Identify which cell holds the provided text, then report its [x, y] central coordinate. 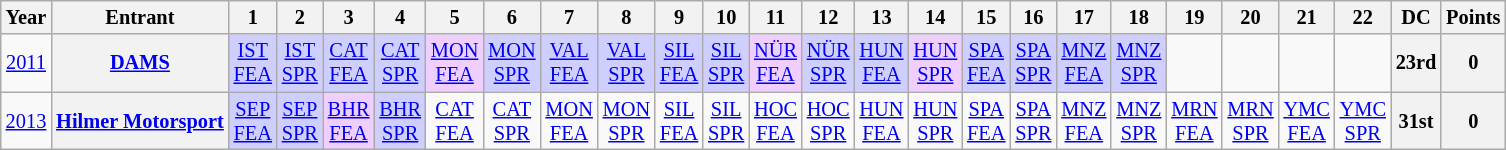
DAMS [140, 63]
15 [986, 17]
8 [626, 17]
22 [1363, 17]
MRNFEA [1194, 121]
Points [1473, 17]
18 [1138, 17]
20 [1250, 17]
BHRFEA [349, 121]
9 [679, 17]
HOCFEA [776, 121]
5 [454, 17]
21 [1307, 17]
SEPFEA [253, 121]
6 [512, 17]
11 [776, 17]
10 [726, 17]
19 [1194, 17]
HOCSPR [828, 121]
SEPSPR [300, 121]
ISTFEA [253, 63]
12 [828, 17]
23rd [1416, 63]
4 [400, 17]
17 [1084, 17]
Entrant [140, 17]
2011 [26, 63]
2013 [26, 121]
1 [253, 17]
VALSPR [626, 63]
YMCSPR [1363, 121]
VALFEA [568, 63]
Year [26, 17]
3 [349, 17]
14 [935, 17]
MRNSPR [1250, 121]
YMCFEA [1307, 121]
DC [1416, 17]
16 [1033, 17]
NÜRFEA [776, 63]
13 [882, 17]
2 [300, 17]
NÜRSPR [828, 63]
7 [568, 17]
ISTSPR [300, 63]
31st [1416, 121]
Hilmer Motorsport [140, 121]
BHRSPR [400, 121]
